Extract the (X, Y) coordinate from the center of the cell holding the provided text.  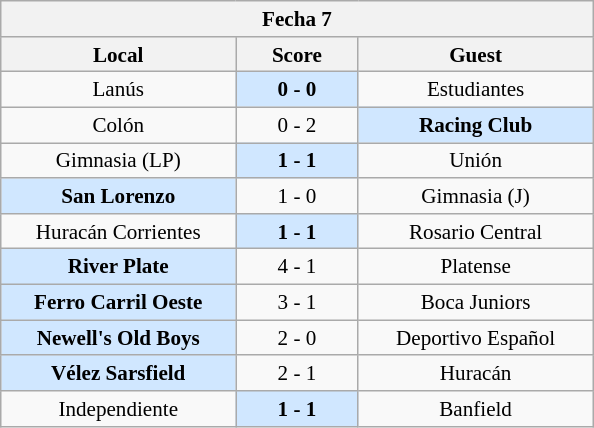
San Lorenzo (118, 196)
Banfield (476, 408)
0 - 0 (297, 90)
Racing Club (476, 124)
Score (297, 54)
Guest (476, 54)
4 - 1 (297, 266)
Deportivo Español (476, 338)
Ferro Carril Oeste (118, 302)
Fecha 7 (297, 18)
Huracán (476, 372)
Gimnasia (J) (476, 196)
0 - 2 (297, 124)
Unión (476, 160)
1 - 0 (297, 196)
Platense (476, 266)
Huracán Corrientes (118, 230)
Independiente (118, 408)
Rosario Central (476, 230)
Colón (118, 124)
Local (118, 54)
Vélez Sarsfield (118, 372)
Lanús (118, 90)
Estudiantes (476, 90)
Gimnasia (LP) (118, 160)
River Plate (118, 266)
Boca Juniors (476, 302)
2 - 1 (297, 372)
3 - 1 (297, 302)
Newell's Old Boys (118, 338)
2 - 0 (297, 338)
